Provide the [x, y] coordinate of the cell's center where the given text is located.  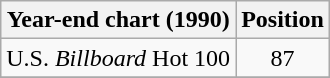
87 [283, 58]
Position [283, 20]
Year-end chart (1990) [118, 20]
U.S. Billboard Hot 100 [118, 58]
